Pinpoint the cell where the given text exists, returning its [X, Y] midpoint coordinate. 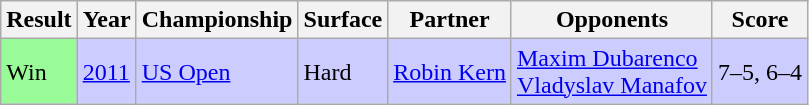
Championship [217, 20]
Result [39, 20]
Partner [450, 20]
2011 [106, 72]
Year [106, 20]
US Open [217, 72]
Robin Kern [450, 72]
Hard [343, 72]
Win [39, 72]
Score [760, 20]
Maxim Dubarenco Vladyslav Manafov [612, 72]
Surface [343, 20]
Opponents [612, 20]
7–5, 6–4 [760, 72]
